Locate the cell with the specified text and output its [X, Y] center coordinate. 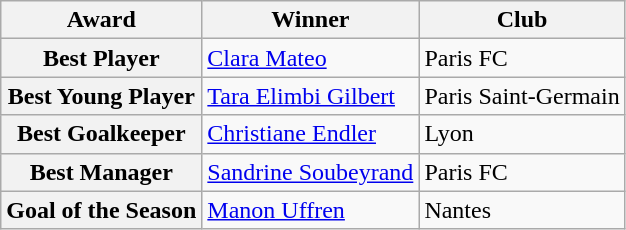
Paris Saint-Germain [522, 96]
Tara Elimbi Gilbert [310, 96]
Best Player [102, 58]
Goal of the Season [102, 210]
Winner [310, 20]
Lyon [522, 134]
Best Goalkeeper [102, 134]
Manon Uffren [310, 210]
Award [102, 20]
Sandrine Soubeyrand [310, 172]
Clara Mateo [310, 58]
Best Young Player [102, 96]
Christiane Endler [310, 134]
Club [522, 20]
Best Manager [102, 172]
Nantes [522, 210]
